From the cell containing the given text, extract its center point as [x, y] coordinate. 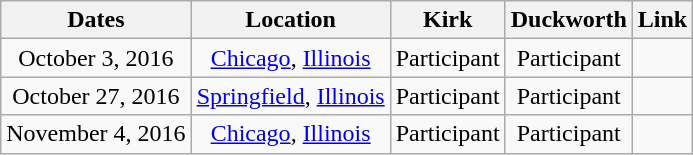
November 4, 2016 [96, 134]
Link [662, 20]
Springfield, Illinois [290, 96]
Kirk [448, 20]
Location [290, 20]
Dates [96, 20]
October 3, 2016 [96, 58]
Duckworth [568, 20]
October 27, 2016 [96, 96]
